Return [X, Y] of the center of cell containing provided text 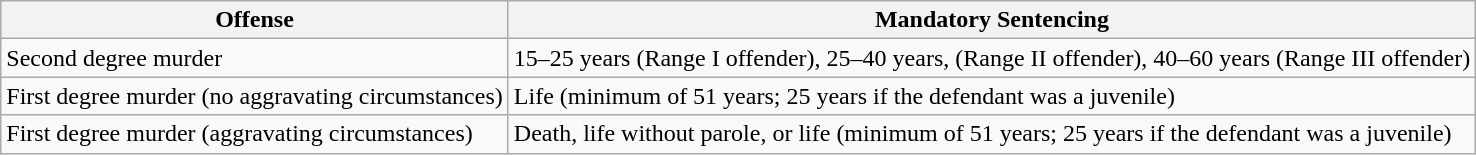
Mandatory Sentencing [992, 20]
Life (minimum of 51 years; 25 years if the defendant was a juvenile) [992, 96]
First degree murder (aggravating circumstances) [255, 134]
Death, life without parole, or life (minimum of 51 years; 25 years if the defendant was a juvenile) [992, 134]
Second degree murder [255, 58]
15–25 years (Range I offender), 25–40 years, (Range II offender), 40–60 years (Range III offender) [992, 58]
Offense [255, 20]
First degree murder (no aggravating circumstances) [255, 96]
